Search for the cell housing the specified text and yield its (x, y) center coordinate. 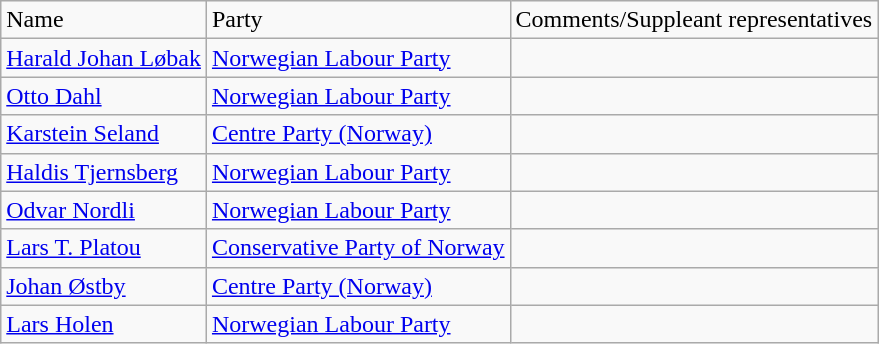
Conservative Party of Norway (358, 248)
Johan Østby (104, 286)
Lars T. Platou (104, 248)
Party (358, 20)
Harald Johan Løbak (104, 58)
Lars Holen (104, 324)
Name (104, 20)
Comments/Suppleant representatives (694, 20)
Karstein Seland (104, 134)
Haldis Tjernsberg (104, 172)
Otto Dahl (104, 96)
Odvar Nordli (104, 210)
